Find where the given text appears and provide that cell's center as [x, y] coordinate. 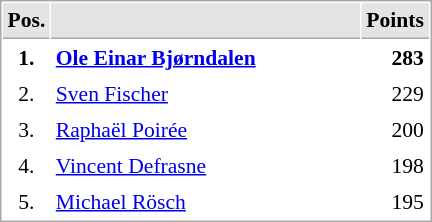
Vincent Defrasne [206, 165]
3. [26, 129]
Raphaël Poirée [206, 129]
2. [26, 93]
200 [396, 129]
195 [396, 201]
4. [26, 165]
5. [26, 201]
Ole Einar Bjørndalen [206, 57]
Pos. [26, 21]
198 [396, 165]
Sven Fischer [206, 93]
Points [396, 21]
Michael Rösch [206, 201]
229 [396, 93]
1. [26, 57]
283 [396, 57]
